Capture the cell that displays the provided text and extract its [x, y] central coordinate. 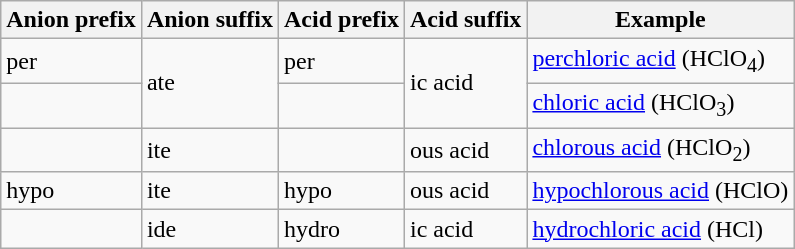
ide [210, 229]
Example [660, 20]
perchloric acid (HClO4) [660, 61]
Anion suffix [210, 20]
Acid prefix [342, 20]
chloric acid (HClO3) [660, 105]
chlorous acid (HClO2) [660, 150]
Acid suffix [465, 20]
Anion prefix [72, 20]
hydro [342, 229]
hydrochloric acid (HCl) [660, 229]
hypochlorous acid (HClO) [660, 191]
ate [210, 84]
